Scan for the cell matching the given text and deliver its (x, y) coordinate at center. 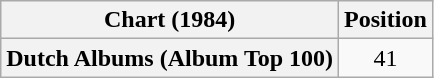
Position (386, 20)
Chart (1984) (170, 20)
Dutch Albums (Album Top 100) (170, 58)
41 (386, 58)
